From the cell containing the given text, extract its center point as (x, y) coordinate. 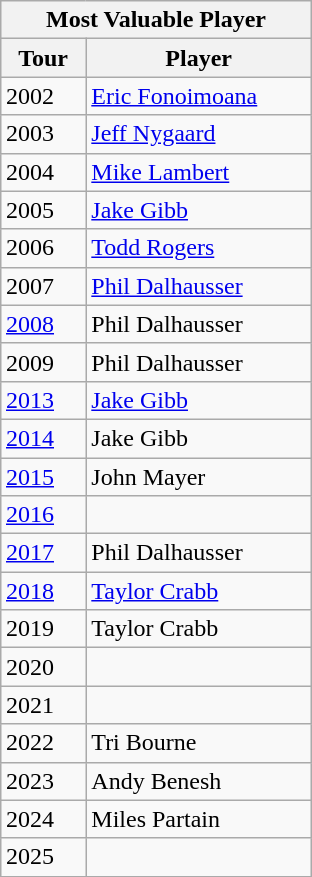
2021 (42, 705)
2006 (42, 248)
2002 (42, 96)
2014 (42, 438)
2024 (42, 819)
Eric Fonoimoana (199, 96)
Jeff Nygaard (199, 134)
John Mayer (199, 477)
2013 (42, 400)
2020 (42, 667)
2008 (42, 324)
2007 (42, 286)
Tri Bourne (199, 743)
2005 (42, 210)
Andy Benesh (199, 781)
2003 (42, 134)
Mike Lambert (199, 172)
Miles Partain (199, 819)
2018 (42, 591)
2025 (42, 857)
Tour (42, 58)
2009 (42, 362)
Player (199, 58)
2022 (42, 743)
2019 (42, 629)
2023 (42, 781)
2015 (42, 477)
2017 (42, 553)
Todd Rogers (199, 248)
2004 (42, 172)
2016 (42, 515)
Most Valuable Player (156, 20)
